Find where the given text appears and provide that cell's center as [X, Y] coordinate. 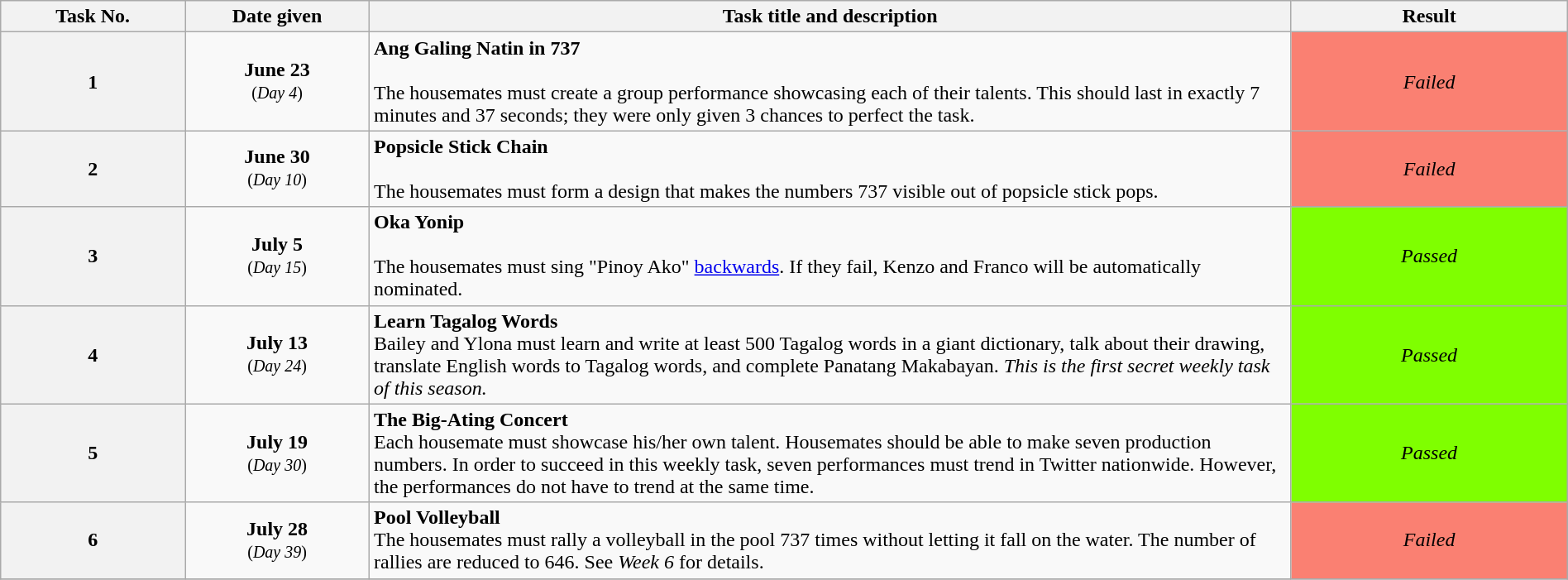
Popsicle Stick Chain The housemates must form a design that makes the numbers 737 visible out of popsicle stick pops. [829, 169]
July 28 (Day 39) [278, 540]
Task title and description [829, 17]
Date given [278, 17]
1 [93, 81]
July 13 (Day 24) [278, 354]
2 [93, 169]
3 [93, 256]
June 23(Day 4) [278, 81]
June 30(Day 10) [278, 169]
July 19 (Day 30) [278, 453]
Task No. [93, 17]
4 [93, 354]
6 [93, 540]
Oka YonipThe housemates must sing "Pinoy Ako" backwards. If they fail, Kenzo and Franco will be automatically nominated. [829, 256]
5 [93, 453]
Result [1429, 17]
July 5 (Day 15) [278, 256]
